Return (X, Y) of the center of cell containing provided text 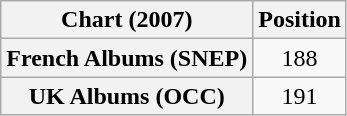
UK Albums (OCC) (127, 96)
Position (300, 20)
French Albums (SNEP) (127, 58)
Chart (2007) (127, 20)
191 (300, 96)
188 (300, 58)
